Pinpoint the cell where the given text exists, returning its (X, Y) midpoint coordinate. 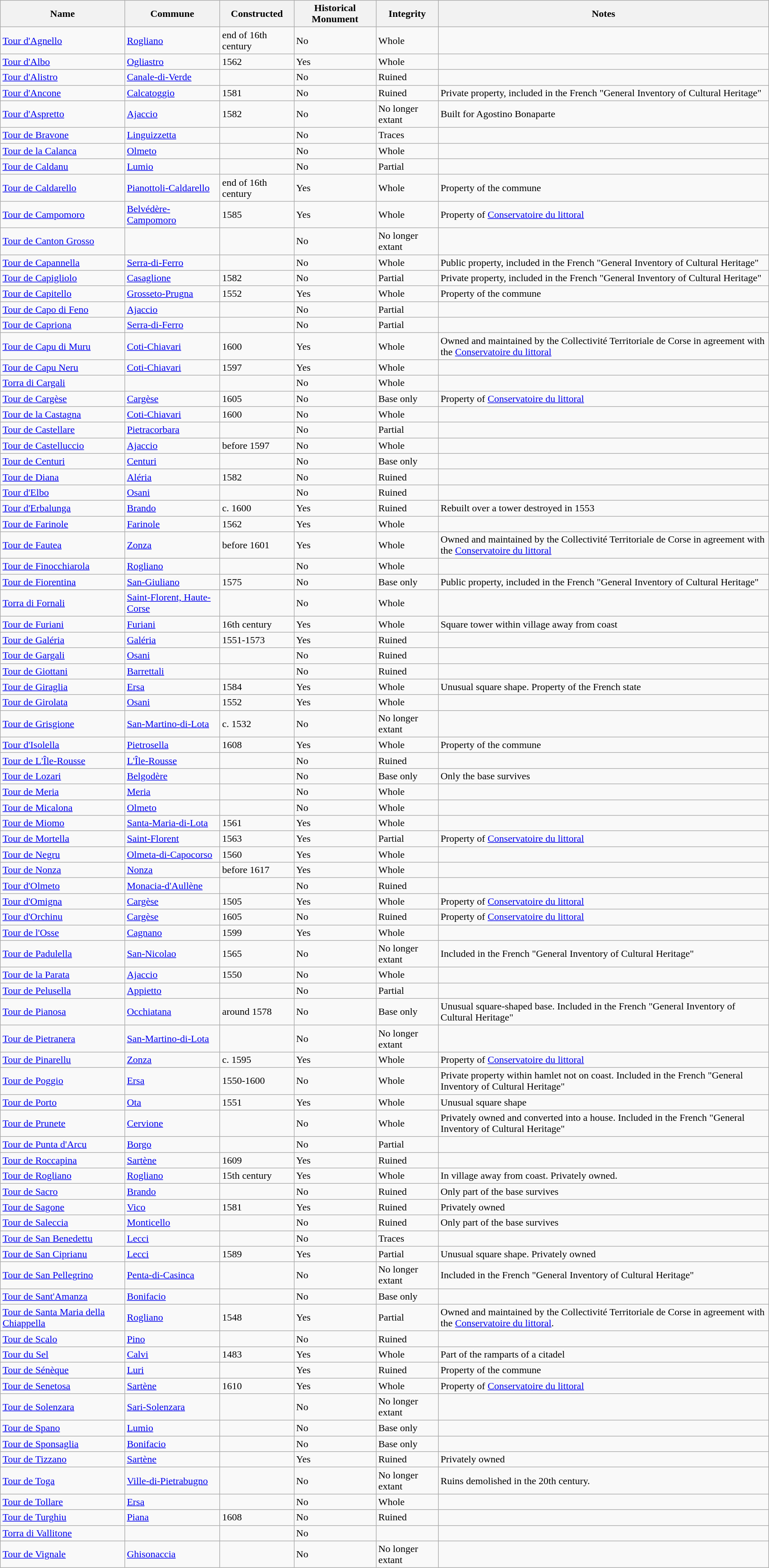
Tour de Lozari (62, 776)
Piana (172, 1517)
Tour de la Castagna (62, 414)
Tour de Farinole (62, 524)
Tour de Pelusella (62, 991)
Tour d'Elbo (62, 492)
Farinole (172, 524)
before 1601 (257, 545)
1551-1573 (257, 640)
Tour de Sagone (62, 1207)
Tour de Castellare (62, 430)
1483 (257, 1354)
Tour de Pianosa (62, 1012)
Tour de Mortella (62, 839)
Tour de Poggio (62, 1081)
1560 (257, 854)
Penta-di-Casinca (172, 1275)
c. 1532 (257, 723)
1610 (257, 1386)
Tour d'Omigna (62, 901)
Pietrosella (172, 745)
c. 1595 (257, 1060)
Aléria (172, 477)
Rebuilt over a tower destroyed in 1553 (603, 508)
Historical Monument (335, 14)
Tour de Castelluccio (62, 446)
Tour de la Parata (62, 975)
Santa-Maria-di-Lota (172, 823)
Tour de Fautea (62, 545)
around 1578 (257, 1012)
Tour d'Isolella (62, 745)
1550 (257, 975)
Tour de Roccapina (62, 1160)
Saint-Florent (172, 839)
Tour de Furiani (62, 624)
Barrettali (172, 671)
Meria (172, 792)
Tour de Miomo (62, 823)
Casaglione (172, 278)
Luri (172, 1370)
Tour de Micalona (62, 808)
Unusual square shape (603, 1102)
Olmeta-di-Capocorso (172, 854)
Cervione (172, 1124)
Tour de Senetosa (62, 1386)
1561 (257, 823)
Tour de Capu di Muru (62, 346)
Monticello (172, 1223)
Constructed (257, 14)
Unusual square shape. Property of the French state (603, 687)
Saint-Florent, Haute-Corse (172, 603)
Unusual square-shaped base. Included in the French "General Inventory of Cultural Heritage" (603, 1012)
Tour de Solenzara (62, 1407)
L'Île-Rousse (172, 760)
Private property within hamlet not on coast. Included in the French "General Inventory of Cultural Heritage" (603, 1081)
Tour d'Erbalunga (62, 508)
Tour d'Agnello (62, 40)
Calvi (172, 1354)
1550-1600 (257, 1081)
Tour de Pietranera (62, 1038)
Vico (172, 1207)
Tour de Turghiu (62, 1517)
Ogliastro (172, 62)
1584 (257, 687)
c. 1600 (257, 508)
Tour de Sponsaglia (62, 1444)
Tour du Sel (62, 1354)
Tour de Sénèque (62, 1370)
Furiani (172, 624)
Tour de Girolata (62, 702)
Built for Agostino Bonaparte (603, 114)
1551 (257, 1102)
Tour de Grisgione (62, 723)
Borgo (172, 1145)
Pietracorbara (172, 430)
Tour de Tollare (62, 1502)
Unusual square shape. Privately owned (603, 1254)
Sari-Solenzara (172, 1407)
Tour de la Calanca (62, 151)
Calcatoggio (172, 93)
Privately owned and converted into a house. Included in the French "General Inventory of Cultural Heritage" (603, 1124)
Tour de Giraglia (62, 687)
Appietto (172, 991)
Tour de L'Île-Rousse (62, 760)
1505 (257, 901)
Tour de Canton Grosso (62, 241)
Torra di Cargali (62, 383)
Tour de Saleccia (62, 1223)
Pino (172, 1339)
Tour de Finocchiarola (62, 566)
Tour de Scalo (62, 1339)
16th century (257, 624)
Tour de Bravone (62, 135)
1548 (257, 1318)
Tour de Campomoro (62, 215)
Tour de San Pellegrino (62, 1275)
San-Giuliano (172, 582)
1609 (257, 1160)
Tour de Tizzano (62, 1459)
Tour de Caldarello (62, 187)
Tour de San Benedettu (62, 1238)
Tour d'Olmeto (62, 886)
Tour de Diana (62, 477)
In village away from coast. Privately owned. (603, 1176)
Tour de Capannella (62, 263)
Occhiatana (172, 1012)
Tour de Meria (62, 792)
Torra di Fornali (62, 603)
Tour de Caldanu (62, 166)
Belvédère-Campomoro (172, 215)
Tour de Capitello (62, 294)
Tour d'Ancone (62, 93)
Tour de Sant'Amanza (62, 1296)
Notes (603, 14)
Centuri (172, 461)
Tour de Capriona (62, 325)
Tour de Nonza (62, 870)
1565 (257, 954)
Tour de Padulella (62, 954)
before 1617 (257, 870)
Tour de San Ciprianu (62, 1254)
Tour d'Aspretto (62, 114)
Owned and maintained by the Collectivité Territoriale de Corse in agreement with the Conservatoire du littoral. (603, 1318)
Tour de Prunete (62, 1124)
Tour de Punta d'Arcu (62, 1145)
Tour de Capigliolo (62, 278)
Ville-di-Pietrabugno (172, 1480)
1575 (257, 582)
Tour de Negru (62, 854)
Grosseto-Prugna (172, 294)
Tour de Porto (62, 1102)
1597 (257, 367)
San-Nicolao (172, 954)
Cagnano (172, 933)
Ota (172, 1102)
Ruins demolished in the 20th century. (603, 1480)
Tour d'Orchinu (62, 917)
Tour de Giottani (62, 671)
Tour de Sacro (62, 1192)
1585 (257, 215)
Tour de Capo di Feno (62, 309)
Tour de Rogliano (62, 1176)
Tour de Santa Maria della Chiappella (62, 1318)
Tour de Galéria (62, 640)
Tour de Spano (62, 1428)
Tour de Cargèse (62, 399)
Monacia-d'Aullène (172, 886)
Ghisonaccia (172, 1554)
Part of the ramparts of a citadel (603, 1354)
Pianottoli-Caldarello (172, 187)
Belgodère (172, 776)
Canale-di-Verde (172, 77)
Tour de Pinarellu (62, 1060)
1599 (257, 933)
Tour d'Alistro (62, 77)
Integrity (407, 14)
Galéria (172, 640)
1589 (257, 1254)
Tour de Gargali (62, 656)
Tour d'Albo (62, 62)
Square tower within village away from coast (603, 624)
before 1597 (257, 446)
1563 (257, 839)
Linguizzetta (172, 135)
Tour de Centuri (62, 461)
Tour de Vignale (62, 1554)
Tour de l'Osse (62, 933)
Tour de Capu Neru (62, 367)
Tour de Toga (62, 1480)
Torra di Vallitone (62, 1533)
Only the base survives (603, 776)
Tour de Fiorentina (62, 582)
Name (62, 14)
Commune (172, 14)
Nonza (172, 870)
15th century (257, 1176)
